Output the (x, y) coordinate of the center of the cell containing the given text.  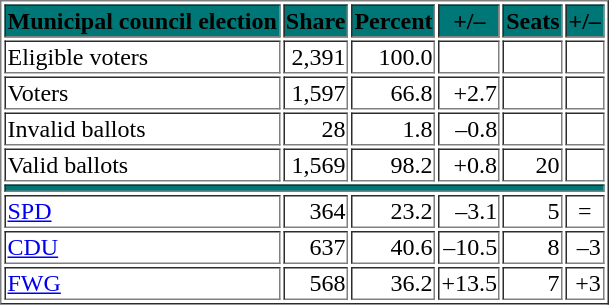
+3 (584, 284)
Eligible voters (142, 56)
1.8 (393, 128)
CDU (142, 248)
2,391 (316, 56)
+13.5 (470, 284)
5 (532, 212)
364 (316, 212)
568 (316, 284)
+0.8 (470, 164)
Valid ballots (142, 164)
Seats (532, 20)
66.8 (393, 92)
40.6 (393, 248)
8 (532, 248)
28 (316, 128)
Voters (142, 92)
100.0 (393, 56)
1,597 (316, 92)
–3.1 (470, 212)
7 (532, 284)
23.2 (393, 212)
Percent (393, 20)
1,569 (316, 164)
–10.5 (470, 248)
–0.8 (470, 128)
Invalid ballots (142, 128)
98.2 (393, 164)
+2.7 (470, 92)
–3 (584, 248)
Municipal council election (142, 20)
20 (532, 164)
Share (316, 20)
FWG (142, 284)
= (584, 212)
36.2 (393, 284)
637 (316, 248)
SPD (142, 212)
